Capture the cell that displays the provided text and extract its (X, Y) central coordinate. 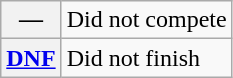
— (31, 20)
Did not compete (146, 20)
DNF (31, 58)
Did not finish (146, 58)
